Return the (x, y) coordinate for the center point of the cell that contains the specified text.  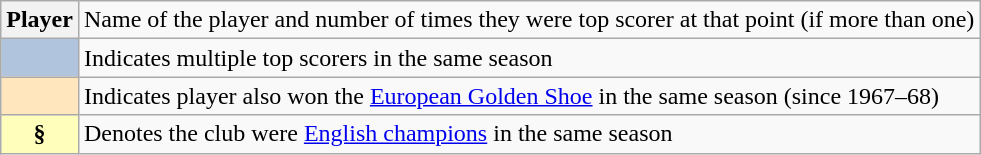
Player (40, 20)
Indicates player also won the European Golden Shoe in the same season (since 1967–68) (528, 96)
Name of the player and number of times they were top scorer at that point (if more than one) (528, 20)
Denotes the club were English champions in the same season (528, 134)
§ (40, 134)
Indicates multiple top scorers in the same season (528, 58)
